Detect which cell encompasses the target text, then output its (X, Y) center coordinate. 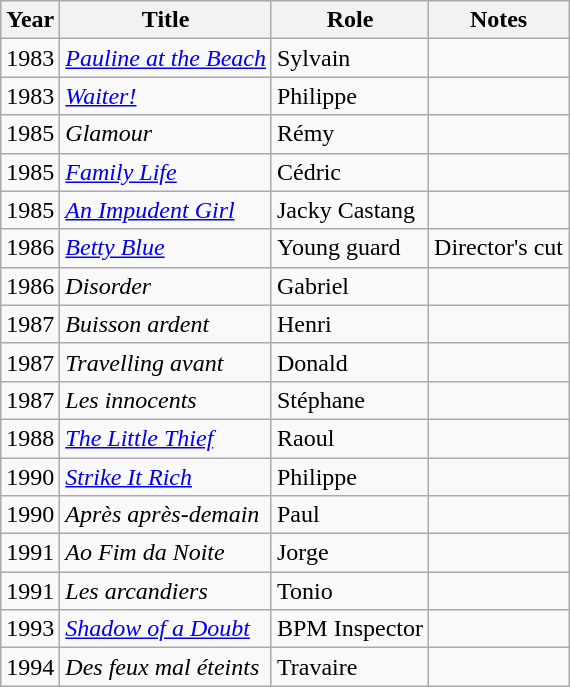
Family Life (166, 172)
Cédric (350, 172)
Ao Fim da Noite (166, 553)
Travaire (350, 667)
Betty Blue (166, 248)
The Little Thief (166, 438)
Gabriel (350, 286)
Raoul (350, 438)
Glamour (166, 134)
Les innocents (166, 400)
Paul (350, 515)
Des feux mal éteints (166, 667)
Year (30, 20)
Donald (350, 362)
Les arcandiers (166, 591)
Henri (350, 324)
Title (166, 20)
An Impudent Girl (166, 210)
Tonio (350, 591)
Notes (499, 20)
Jacky Castang (350, 210)
Jorge (350, 553)
Waiter! (166, 96)
Buisson ardent (166, 324)
Travelling avant (166, 362)
Disorder (166, 286)
Shadow of a Doubt (166, 629)
Young guard (350, 248)
1994 (30, 667)
Après après-demain (166, 515)
Pauline at the Beach (166, 58)
Director's cut (499, 248)
Stéphane (350, 400)
Role (350, 20)
1993 (30, 629)
Sylvain (350, 58)
1988 (30, 438)
BPM Inspector (350, 629)
Strike It Rich (166, 477)
Rémy (350, 134)
